Locate the cell with the specified text and output its (X, Y) center coordinate. 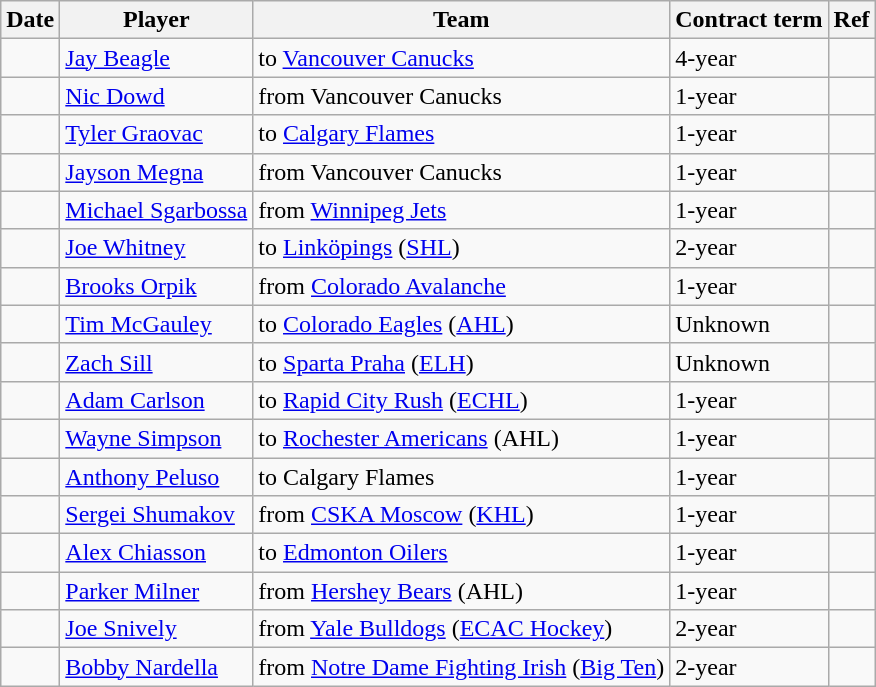
from Winnipeg Jets (462, 210)
Brooks Orpik (156, 286)
to Rapid City Rush (ECHL) (462, 400)
Player (156, 20)
4-year (749, 58)
Sergei Shumakov (156, 515)
Joe Snively (156, 629)
Anthony Peluso (156, 477)
from Notre Dame Fighting Irish (Big Ten) (462, 667)
to Sparta Praha (ELH) (462, 362)
Wayne Simpson (156, 438)
Date (30, 20)
to Linköpings (SHL) (462, 248)
Jayson Megna (156, 172)
from Colorado Avalanche (462, 286)
Bobby Nardella (156, 667)
Nic Dowd (156, 96)
Contract term (749, 20)
Jay Beagle (156, 58)
Ref (852, 20)
Tyler Graovac (156, 134)
to Colorado Eagles (AHL) (462, 324)
to Vancouver Canucks (462, 58)
from CSKA Moscow (KHL) (462, 515)
from Hershey Bears (AHL) (462, 591)
Alex Chiasson (156, 553)
Joe Whitney (156, 248)
Michael Sgarbossa (156, 210)
from Yale Bulldogs (ECAC Hockey) (462, 629)
Tim McGauley (156, 324)
to Rochester Americans (AHL) (462, 438)
Zach Sill (156, 362)
Parker Milner (156, 591)
to Edmonton Oilers (462, 553)
Adam Carlson (156, 400)
Team (462, 20)
